Extract the (X, Y) coordinate from the center of the cell holding the provided text.  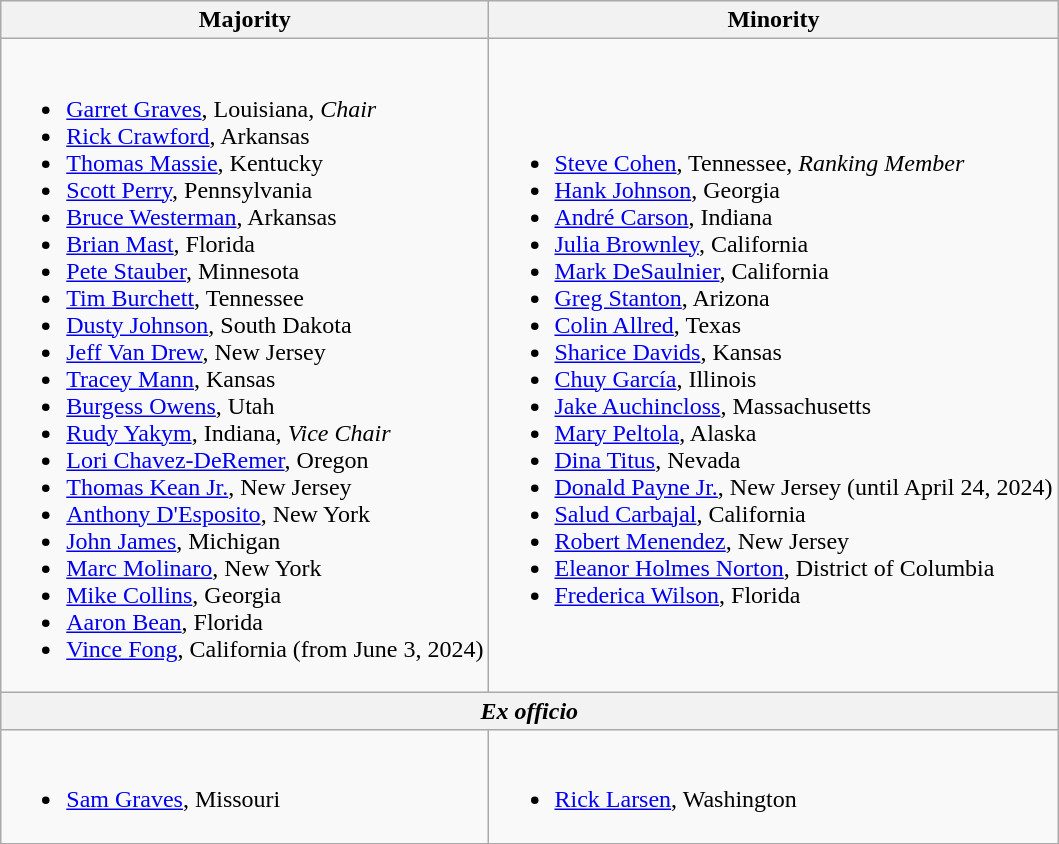
Majority (245, 20)
Ex officio (530, 711)
Sam Graves, Missouri (245, 786)
Minority (774, 20)
Rick Larsen, Washington (774, 786)
